Scan for the cell matching the given text and deliver its (x, y) coordinate at center. 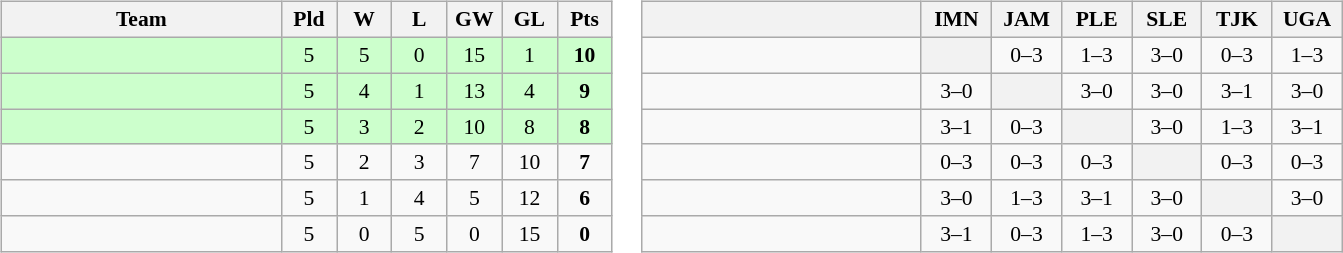
Team (141, 20)
SLE (1167, 20)
W (364, 20)
Pld (308, 20)
Pts (584, 20)
L (420, 20)
13 (474, 91)
UGA (1307, 20)
9 (584, 91)
6 (584, 198)
PLE (1097, 20)
12 (530, 198)
JAM (1026, 20)
GW (474, 20)
GL (530, 20)
TJK (1237, 20)
IMN (956, 20)
